Output the (x, y) coordinate of the center of the cell containing the given text.  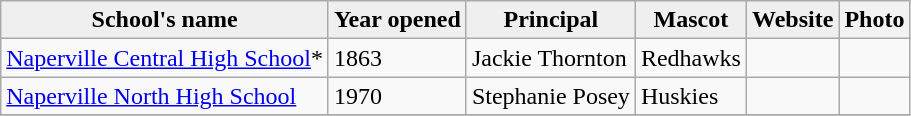
Redhawks (690, 58)
1863 (397, 58)
Website (792, 20)
Naperville Central High School* (165, 58)
School's name (165, 20)
Year opened (397, 20)
Stephanie Posey (550, 96)
Photo (874, 20)
Principal (550, 20)
Huskies (690, 96)
1970 (397, 96)
Jackie Thornton (550, 58)
Naperville North High School (165, 96)
Mascot (690, 20)
